Search for the cell housing the specified text and yield its (X, Y) center coordinate. 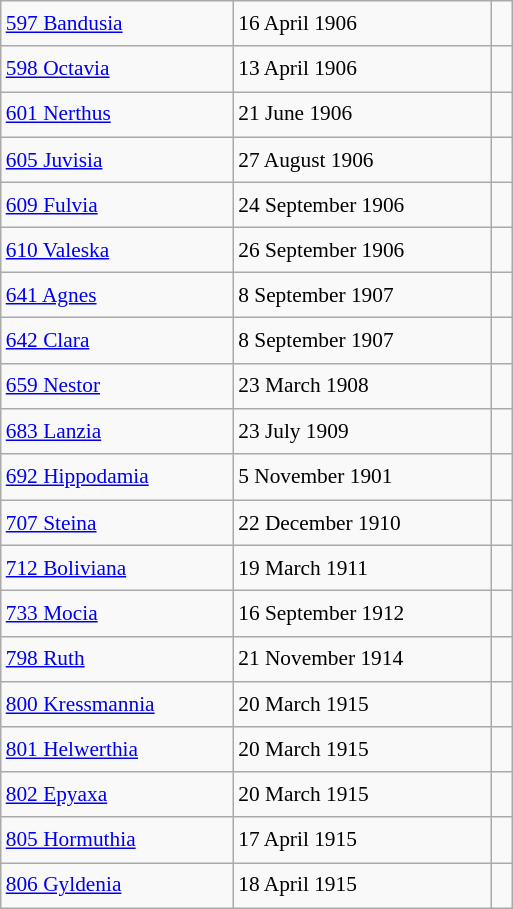
601 Nerthus (117, 114)
642 Clara (117, 340)
641 Agnes (117, 296)
798 Ruth (117, 658)
800 Kressmannia (117, 704)
659 Nestor (117, 386)
21 June 1906 (362, 114)
805 Hormuthia (117, 840)
5 November 1901 (362, 478)
19 March 1911 (362, 568)
806 Gyldenia (117, 884)
712 Boliviana (117, 568)
597 Bandusia (117, 24)
22 December 1910 (362, 522)
16 September 1912 (362, 614)
707 Steina (117, 522)
23 July 1909 (362, 430)
683 Lanzia (117, 430)
733 Mocia (117, 614)
18 April 1915 (362, 884)
27 August 1906 (362, 160)
610 Valeska (117, 250)
16 April 1906 (362, 24)
21 November 1914 (362, 658)
802 Epyaxa (117, 794)
23 March 1908 (362, 386)
24 September 1906 (362, 204)
605 Juvisia (117, 160)
26 September 1906 (362, 250)
692 Hippodamia (117, 478)
801 Helwerthia (117, 750)
609 Fulvia (117, 204)
17 April 1915 (362, 840)
13 April 1906 (362, 68)
598 Octavia (117, 68)
